Determine the [x, y] coordinate at the center of the cell enclosing the given text.  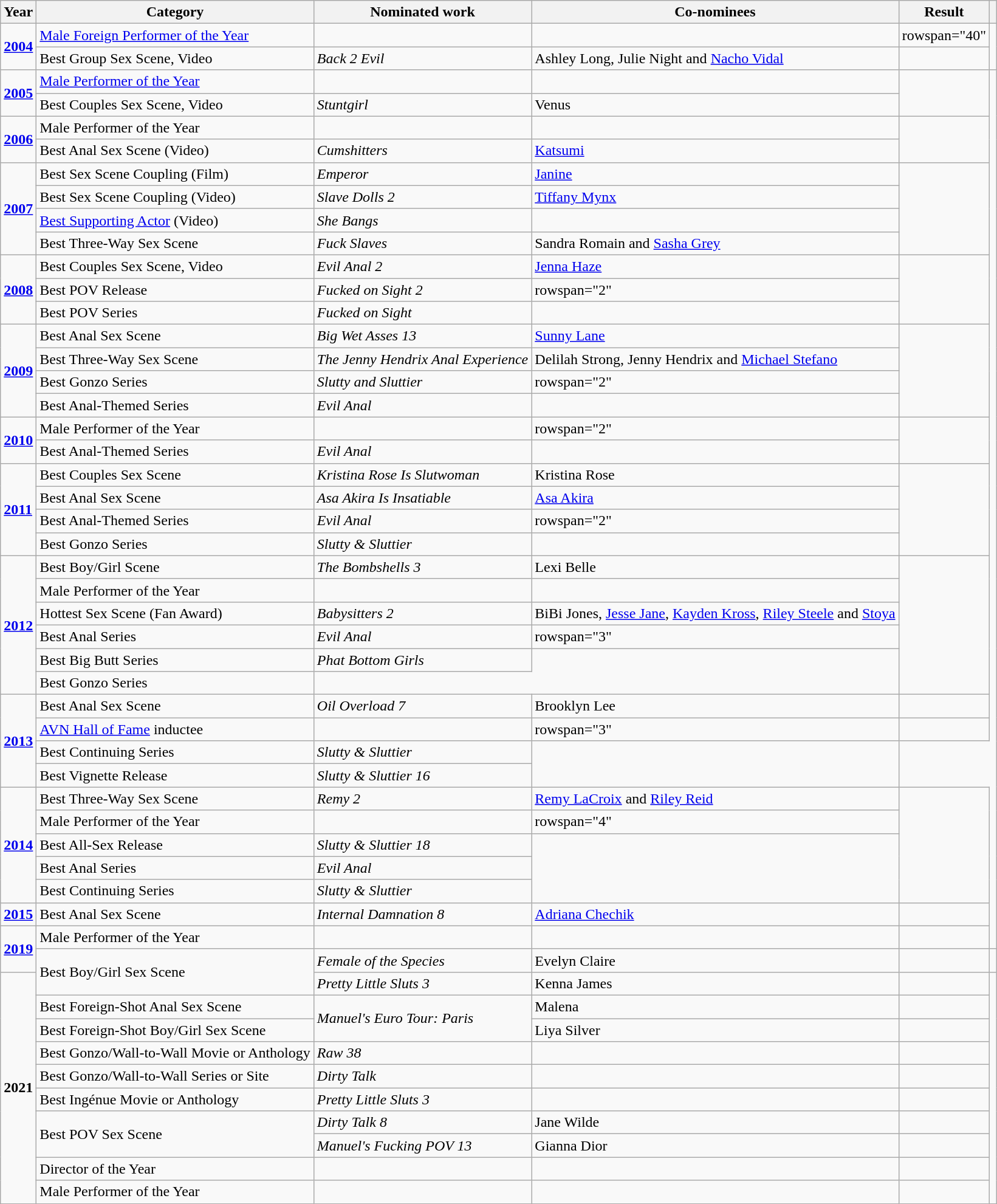
2012 [18, 625]
Best Foreign-Shot Boy/Girl Sex Scene [175, 1030]
2010 [18, 440]
2006 [18, 139]
Best POV Sex Scene [175, 1134]
Emperor [422, 174]
Lexi Belle [715, 567]
Evelyn Claire [715, 960]
Remy LaCroix and Riley Reid [715, 799]
Best POV Release [175, 290]
She Bangs [422, 220]
Internal Damnation 8 [422, 914]
2008 [18, 289]
Asa Akira Is Insatiable [422, 498]
Jenna Haze [715, 266]
Best All-Sex Release [175, 845]
2004 [18, 47]
Raw 38 [422, 1053]
Manuel's Fucking POV 13 [422, 1146]
Best Group Sex Scene, Video [175, 58]
Katsumi [715, 151]
Co-nominees [715, 12]
Slutty and Sluttier [422, 382]
2007 [18, 208]
Delilah Strong, Jenny Hendrix and Michael Stefano [715, 359]
Oil Overload 7 [422, 706]
Cumshitters [422, 151]
Best POV Series [175, 313]
Best Boy/Girl Sex Scene [175, 972]
Slutty & Sluttier 18 [422, 845]
Dirty Talk [422, 1076]
Ashley Long, Julie Night and Nacho Vidal [715, 58]
Kristina Rose Is Slutwoman [422, 475]
Best Foreign-Shot Anal Sex Scene [175, 1006]
Slave Dolls 2 [422, 197]
Best Vignette Release [175, 776]
Male Foreign Performer of the Year [175, 35]
Jane Wilde [715, 1123]
Best Sex Scene Coupling (Film) [175, 174]
2009 [18, 371]
Director of the Year [175, 1169]
Phat Bottom Girls [422, 659]
AVN Hall of Fame inductee [175, 729]
Fuck Slaves [422, 243]
Best Anal Sex Scene (Video) [175, 151]
2019 [18, 949]
Best Sex Scene Coupling (Video) [175, 197]
Malena [715, 1006]
Best Big Butt Series [175, 659]
rowspan="40" [944, 35]
Evil Anal 2 [422, 266]
The Bombshells 3 [422, 567]
Best Boy/Girl Scene [175, 567]
Sunny Lane [715, 336]
Babysitters 2 [422, 613]
The Jenny Hendrix Anal Experience [422, 359]
Best Gonzo/Wall-to-Wall Series or Site [175, 1076]
Best Gonzo/Wall-to-Wall Movie or Anthology [175, 1053]
Asa Akira [715, 498]
Back 2 Evil [422, 58]
2013 [18, 741]
Nominated work [422, 12]
Big Wet Asses 13 [422, 336]
Slutty & Sluttier 16 [422, 776]
Gianna Dior [715, 1146]
2021 [18, 1088]
Janine [715, 174]
2015 [18, 914]
Liya Silver [715, 1030]
Year [18, 12]
Female of the Species [422, 960]
Manuel's Euro Tour: Paris [422, 1018]
Remy 2 [422, 799]
Result [944, 12]
Adriana Chechik [715, 914]
Sandra Romain and Sasha Grey [715, 243]
Kristina Rose [715, 475]
rowspan="4" [715, 822]
Fucked on Sight [422, 313]
Best Ingénue Movie or Anthology [175, 1099]
Best Supporting Actor (Video) [175, 220]
2005 [18, 93]
BiBi Jones, Jesse Jane, Kayden Kross, Riley Steele and Stoya [715, 613]
Best Couples Sex Scene [175, 475]
Hottest Sex Scene (Fan Award) [175, 613]
Brooklyn Lee [715, 706]
Kenna James [715, 983]
2011 [18, 509]
Category [175, 12]
2014 [18, 845]
Fucked on Sight 2 [422, 290]
Dirty Talk 8 [422, 1123]
Tiffany Mynx [715, 197]
Venus [715, 105]
Stuntgirl [422, 105]
